Pinpoint the cell where the given text exists, returning its [X, Y] midpoint coordinate. 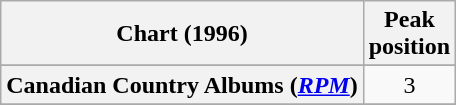
Canadian Country Albums (RPM) [182, 85]
Peakposition [409, 34]
3 [409, 85]
Chart (1996) [182, 34]
